Detect which cell encompasses the target text, then output its [X, Y] center coordinate. 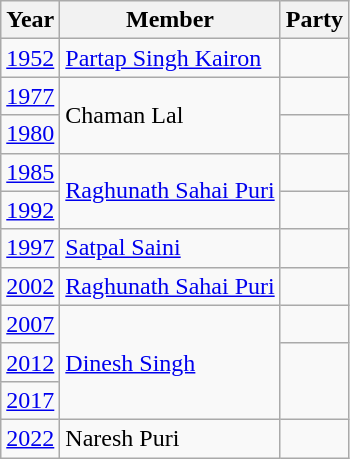
Dinesh Singh [170, 362]
2017 [30, 400]
1997 [30, 248]
Chaman Lal [170, 115]
2022 [30, 438]
Year [30, 20]
Member [170, 20]
2007 [30, 324]
1992 [30, 210]
Party [314, 20]
Satpal Saini [170, 248]
1985 [30, 172]
Naresh Puri [170, 438]
2002 [30, 286]
2012 [30, 362]
1980 [30, 134]
1977 [30, 96]
1952 [30, 58]
Partap Singh Kairon [170, 58]
